Identify which cell holds the provided text, then report its [x, y] central coordinate. 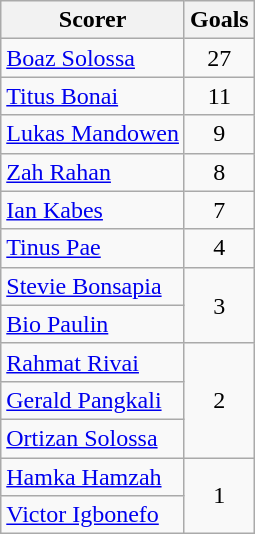
Goals [219, 20]
Hamka Hamzah [93, 477]
Ian Kabes [93, 210]
Gerald Pangkali [93, 400]
Lukas Mandowen [93, 134]
Tinus Pae [93, 248]
3 [219, 305]
Titus Bonai [93, 96]
9 [219, 134]
Ortizan Solossa [93, 438]
1 [219, 496]
7 [219, 210]
2 [219, 400]
Zah Rahan [93, 172]
27 [219, 58]
Rahmat Rivai [93, 362]
Stevie Bonsapia [93, 286]
11 [219, 96]
Scorer [93, 20]
Bio Paulin [93, 324]
8 [219, 172]
Boaz Solossa [93, 58]
4 [219, 248]
Victor Igbonefo [93, 515]
